Scan for the cell matching the given text and deliver its [X, Y] coordinate at center. 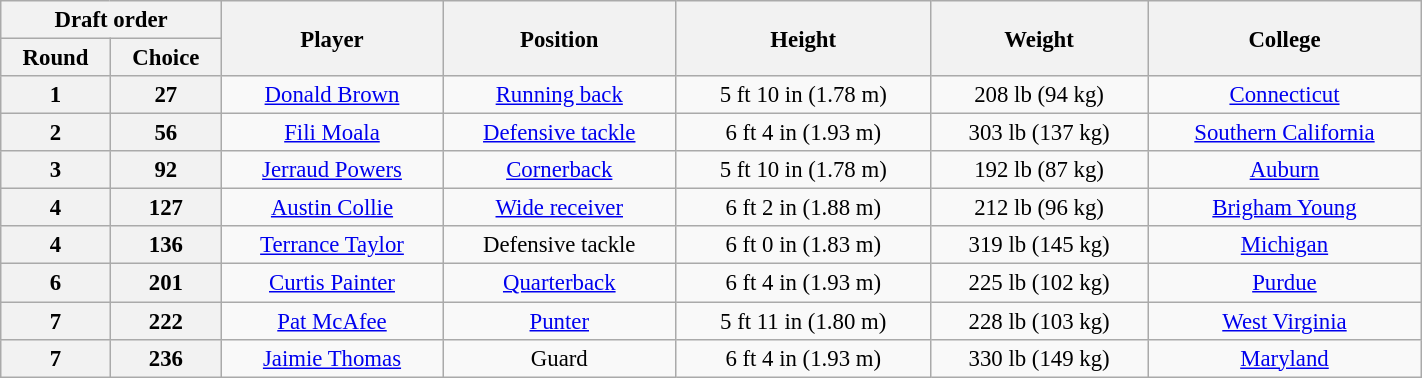
Pat McAfee [332, 321]
Draft order [112, 20]
6 ft 0 in (1.83 m) [803, 245]
Weight [1038, 38]
Quarterback [560, 283]
201 [166, 283]
Maryland [1285, 358]
Auburn [1285, 170]
5 ft 11 in (1.80 m) [803, 321]
92 [166, 170]
West Virginia [1285, 321]
Donald Brown [332, 95]
Position [560, 38]
Player [332, 38]
Purdue [1285, 283]
Punter [560, 321]
319 lb (145 kg) [1038, 245]
Southern California [1285, 133]
Choice [166, 57]
Austin Collie [332, 208]
3 [56, 170]
212 lb (96 kg) [1038, 208]
222 [166, 321]
6 ft 2 in (1.88 m) [803, 208]
192 lb (87 kg) [1038, 170]
27 [166, 95]
2 [56, 133]
Round [56, 57]
Height [803, 38]
Guard [560, 358]
1 [56, 95]
127 [166, 208]
Connecticut [1285, 95]
208 lb (94 kg) [1038, 95]
Jerraud Powers [332, 170]
136 [166, 245]
228 lb (103 kg) [1038, 321]
236 [166, 358]
225 lb (102 kg) [1038, 283]
Terrance Taylor [332, 245]
6 [56, 283]
Brigham Young [1285, 208]
Curtis Painter [332, 283]
Jaimie Thomas [332, 358]
Wide receiver [560, 208]
Fili Moala [332, 133]
330 lb (149 kg) [1038, 358]
College [1285, 38]
Running back [560, 95]
Michigan [1285, 245]
56 [166, 133]
303 lb (137 kg) [1038, 133]
Cornerback [560, 170]
